Detect which cell encompasses the target text, then output its [X, Y] center coordinate. 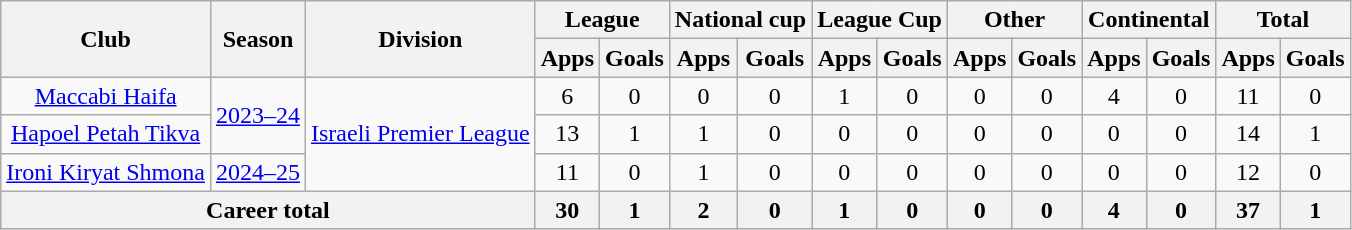
Continental [1149, 20]
Division [421, 39]
37 [1248, 210]
Total [1283, 20]
Club [106, 39]
12 [1248, 172]
13 [567, 134]
National cup [740, 20]
Ironi Kiryat Shmona [106, 172]
League [602, 20]
2 [703, 210]
6 [567, 96]
2024–25 [258, 172]
Hapoel Petah Tikva [106, 134]
Career total [268, 210]
League Cup [880, 20]
2023–24 [258, 115]
Israeli Premier League [421, 134]
Season [258, 39]
Maccabi Haifa [106, 96]
30 [567, 210]
14 [1248, 134]
Other [1014, 20]
